For the text-containing cell, return its midpoint in (X, Y) coordinate format. 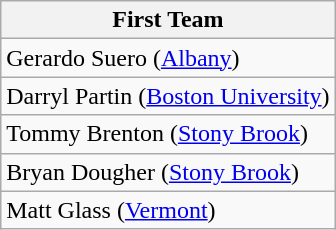
Darryl Partin (Boston University) (168, 96)
Matt Glass (Vermont) (168, 210)
First Team (168, 20)
Bryan Dougher (Stony Brook) (168, 172)
Tommy Brenton (Stony Brook) (168, 134)
Gerardo Suero (Albany) (168, 58)
